Determine the [X, Y] coordinate at the center of the cell enclosing the given text.  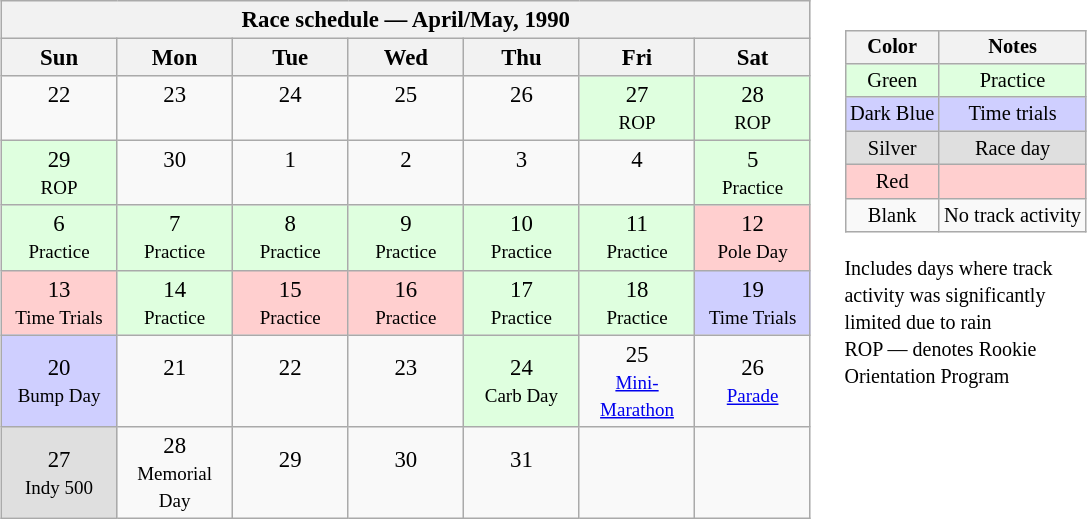
8Practice [290, 238]
Dark Blue [892, 114]
No track activity [1012, 215]
29ROP [59, 174]
25Mini-Marathon [637, 381]
15Practice [290, 302]
Practice [1012, 81]
9Practice [406, 238]
Time trials [1012, 114]
Notes [1012, 47]
Fri [637, 58]
28Memorial Day [175, 472]
Race day [1012, 148]
26 [522, 108]
Blank [892, 215]
Sat [753, 58]
5Practice [753, 174]
31 [522, 472]
10Practice [522, 238]
13Time Trials [59, 302]
Red [892, 182]
11Practice [637, 238]
24Carb Day [522, 381]
Green [892, 81]
Mon [175, 58]
Silver [892, 148]
29 [290, 472]
4 [637, 174]
7Practice [175, 238]
Color [892, 47]
Thu [522, 58]
2 [406, 174]
16Practice [406, 302]
21 [175, 381]
1 [290, 174]
28ROP [753, 108]
Race schedule — April/May, 1990 [406, 20]
3 [522, 174]
6Practice [59, 238]
24 [290, 108]
Wed [406, 58]
14Practice [175, 302]
19Time Trials [753, 302]
26Parade [753, 381]
27ROP [637, 108]
20Bump Day [59, 381]
25 [406, 108]
Sun [59, 58]
18Practice [637, 302]
27Indy 500 [59, 472]
12Pole Day [753, 238]
Tue [290, 58]
17Practice [522, 302]
